Search for the cell housing the specified text and yield its [X, Y] center coordinate. 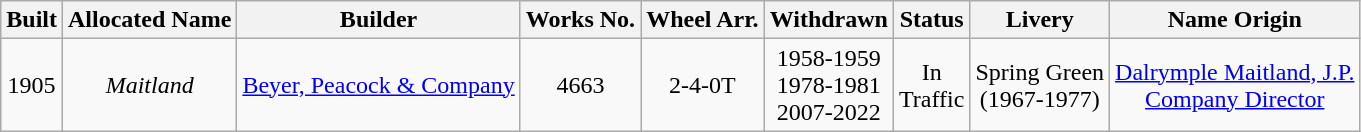
Built [32, 20]
Status [931, 20]
1958-19591978-19812007-2022 [828, 85]
2-4-0T [702, 85]
Name Origin [1235, 20]
Beyer, Peacock & Company [378, 85]
Builder [378, 20]
Dalrymple Maitland, J.P.Company Director [1235, 85]
Allocated Name [150, 20]
InTraffic [931, 85]
Maitland [150, 85]
Works No. [580, 20]
4663 [580, 85]
Spring Green(1967-1977) [1040, 85]
Livery [1040, 20]
1905 [32, 85]
Wheel Arr. [702, 20]
Withdrawn [828, 20]
